Scan for the cell matching the given text and deliver its (X, Y) coordinate at center. 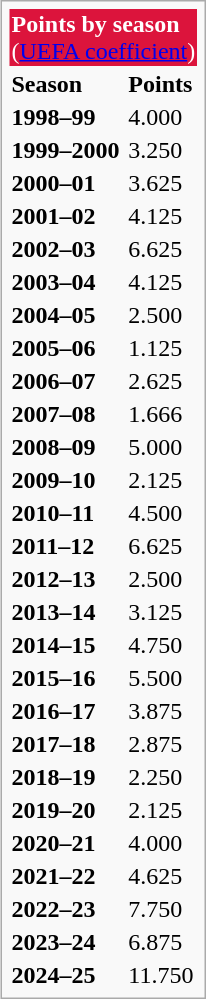
2001–02 (67, 216)
Season (67, 84)
2016–17 (67, 711)
2018–19 (67, 777)
2.250 (162, 777)
2022–23 (67, 909)
2006–07 (67, 381)
5.500 (162, 678)
2014–15 (67, 645)
2019–20 (67, 810)
4.625 (162, 876)
4.750 (162, 645)
1999–2000 (67, 150)
2000–01 (67, 183)
2007–08 (67, 414)
2002–03 (67, 249)
4.500 (162, 513)
1998–99 (67, 117)
2020–21 (67, 843)
2009–10 (67, 480)
3.250 (162, 150)
2010–11 (67, 513)
2008–09 (67, 447)
1.125 (162, 348)
3.625 (162, 183)
Points (162, 84)
1.666 (162, 414)
7.750 (162, 909)
2.625 (162, 381)
2003–04 (67, 282)
2.875 (162, 744)
6.875 (162, 942)
2015–16 (67, 678)
5.000 (162, 447)
2005–06 (67, 348)
3.125 (162, 612)
2024–25 (67, 975)
2012–13 (67, 579)
2021–22 (67, 876)
2004–05 (67, 315)
2023–24 (67, 942)
2011–12 (67, 546)
Points by season(UEFA coefficient) (104, 38)
11.750 (162, 975)
2017–18 (67, 744)
2013–14 (67, 612)
3.875 (162, 711)
